Locate the cell with the specified text and output its (x, y) center coordinate. 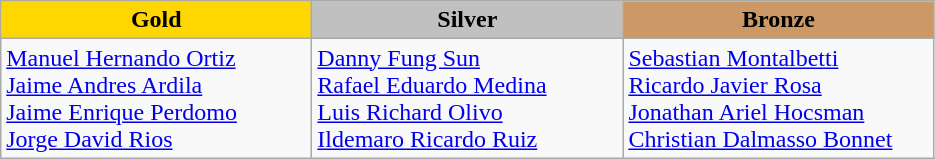
Sebastian MontalbettiRicardo Javier RosaJonathan Ariel HocsmanChristian Dalmasso Bonnet (778, 98)
Danny Fung SunRafael Eduardo MedinaLuis Richard OlivoIldemaro Ricardo Ruiz (468, 98)
Gold (156, 20)
Bronze (778, 20)
Manuel Hernando OrtizJaime Andres ArdilaJaime Enrique PerdomoJorge David Rios (156, 98)
Silver (468, 20)
